Identify which cell holds the provided text, then report its (X, Y) central coordinate. 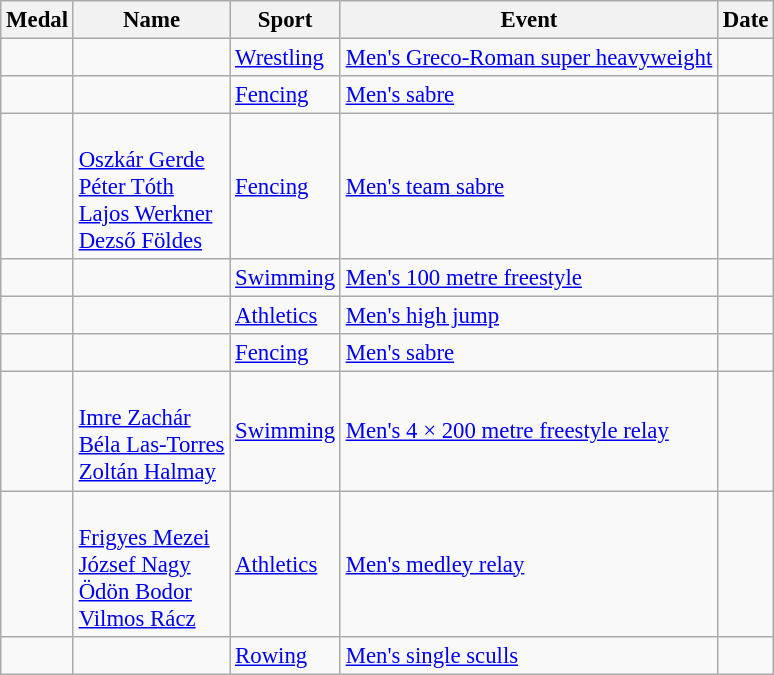
Event (528, 20)
Men's single sculls (528, 655)
Imre ZachárBéla Las-TorresZoltán Halmay (151, 432)
Men's team sabre (528, 187)
Wrestling (286, 58)
Men's 4 × 200 metre freestyle relay (528, 432)
Rowing (286, 655)
Date (746, 20)
Men's high jump (528, 316)
Medal (38, 20)
Oszkár GerdePéter TóthLajos WerknerDezső Földes (151, 187)
Men's medley relay (528, 564)
Sport (286, 20)
Men's Greco-Roman super heavyweight (528, 58)
Frigyes MezeiJózsef NagyÖdön BodorVilmos Rácz (151, 564)
Name (151, 20)
Men's 100 metre freestyle (528, 278)
